Determine the [x, y] coordinate at the center of the cell enclosing the given text.  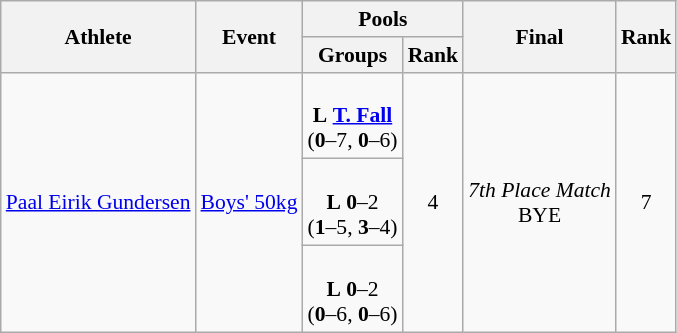
Boys' 50kg [250, 202]
L T. Fall(0–7, 0–6) [352, 116]
L 0–2(1–5, 3–4) [352, 202]
Groups [352, 55]
Athlete [98, 36]
7th Place MatchBYE [540, 202]
7 [646, 202]
Paal Eirik Gundersen [98, 202]
Event [250, 36]
Pools [382, 19]
4 [434, 202]
Final [540, 36]
L 0–2(0–6, 0–6) [352, 290]
